Identify which cell holds the provided text, then report its [x, y] central coordinate. 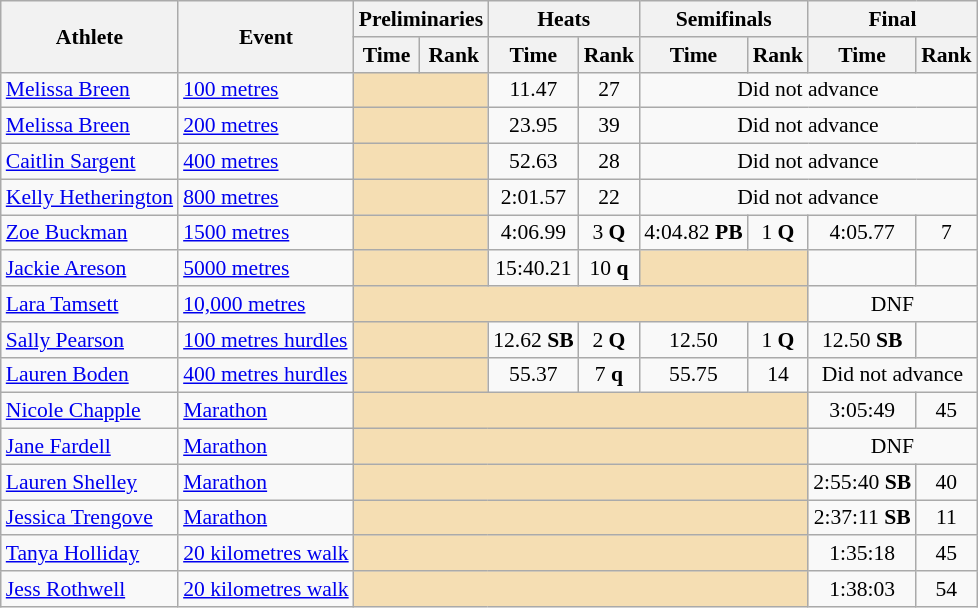
400 metres hurdles [266, 375]
3 Q [610, 233]
Jess Rothwell [90, 589]
Zoe Buckman [90, 233]
Heats [564, 19]
Sally Pearson [90, 340]
800 metres [266, 197]
Jane Fardell [90, 447]
40 [946, 482]
2:01.57 [534, 197]
28 [610, 162]
7 [946, 233]
1500 metres [266, 233]
Caitlin Sargent [90, 162]
Lara Tamsett [90, 304]
27 [610, 90]
12.50 SB [862, 340]
1:35:18 [862, 554]
100 metres [266, 90]
Tanya Holliday [90, 554]
Jessica Trengove [90, 518]
Athlete [90, 36]
11.47 [534, 90]
14 [778, 375]
4:04.82 PB [693, 233]
2:37:11 SB [862, 518]
Kelly Hetherington [90, 197]
Jackie Areson [90, 269]
5000 metres [266, 269]
10 q [610, 269]
23.95 [534, 126]
100 metres hurdles [266, 340]
55.75 [693, 375]
10,000 metres [266, 304]
Lauren Shelley [90, 482]
39 [610, 126]
4:05.77 [862, 233]
400 metres [266, 162]
Final [892, 19]
12.50 [693, 340]
52.63 [534, 162]
Preliminaries [421, 19]
11 [946, 518]
Nicole Chapple [90, 411]
200 metres [266, 126]
12.62 SB [534, 340]
15:40.21 [534, 269]
1:38:03 [862, 589]
22 [610, 197]
2:55:40 SB [862, 482]
Semifinals [724, 19]
3:05:49 [862, 411]
Lauren Boden [90, 375]
2 Q [610, 340]
Event [266, 36]
55.37 [534, 375]
4:06.99 [534, 233]
54 [946, 589]
7 q [610, 375]
